Return (X, Y) of the center of cell containing provided text 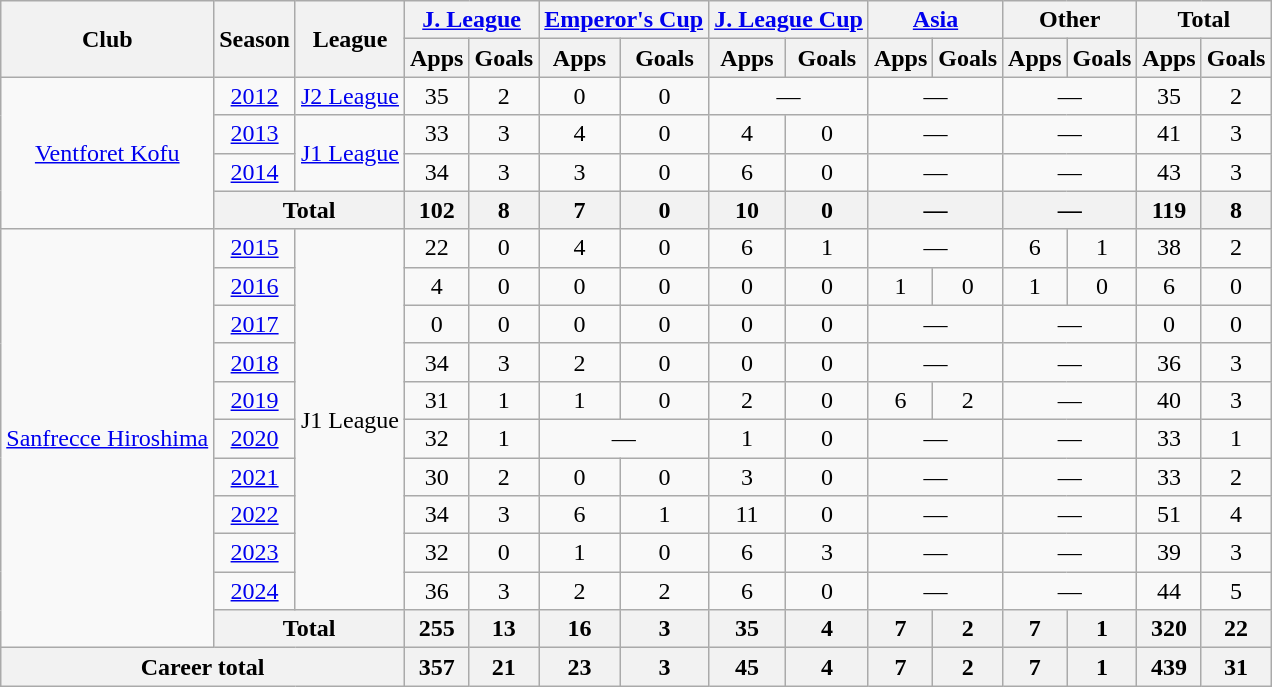
2015 (255, 248)
J2 League (350, 96)
43 (1169, 172)
Season (255, 39)
Club (108, 39)
119 (1169, 210)
13 (504, 629)
40 (1169, 400)
Career total (203, 667)
357 (437, 667)
2012 (255, 96)
2021 (255, 477)
2024 (255, 591)
23 (580, 667)
Ventforet Kofu (108, 153)
44 (1169, 591)
51 (1169, 515)
45 (748, 667)
21 (504, 667)
Sanfrecce Hiroshima (108, 438)
30 (437, 477)
League (350, 39)
102 (437, 210)
2018 (255, 362)
16 (580, 629)
2023 (255, 553)
320 (1169, 629)
J. League (472, 20)
Emperor's Cup (624, 20)
255 (437, 629)
2020 (255, 438)
2014 (255, 172)
2017 (255, 324)
2022 (255, 515)
39 (1169, 553)
Other (1070, 20)
10 (748, 210)
439 (1169, 667)
J. League Cup (789, 20)
41 (1169, 134)
2016 (255, 286)
11 (748, 515)
5 (1236, 591)
38 (1169, 248)
2019 (255, 400)
Asia (935, 20)
2013 (255, 134)
